Extract the (X, Y) coordinate from the center of the cell holding the provided text.  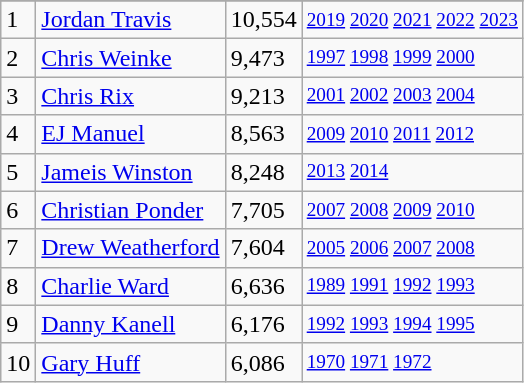
Christian Ponder (130, 210)
Chris Weinke (130, 58)
7 (18, 248)
EJ Manuel (130, 134)
8,563 (264, 134)
6 (18, 210)
3 (18, 96)
6,086 (264, 362)
Chris Rix (130, 96)
2009 2010 2011 2012 (412, 134)
Jordan Travis (130, 20)
2005 2006 2007 2008 (412, 248)
7,705 (264, 210)
10,554 (264, 20)
6,176 (264, 324)
10 (18, 362)
1 (18, 20)
1970 1971 1972 (412, 362)
8,248 (264, 172)
9,213 (264, 96)
5 (18, 172)
Drew Weatherford (130, 248)
9 (18, 324)
Danny Kanell (130, 324)
2 (18, 58)
Jameis Winston (130, 172)
Charlie Ward (130, 286)
2007 2008 2009 2010 (412, 210)
Gary Huff (130, 362)
6,636 (264, 286)
1992 1993 1994 1995 (412, 324)
7,604 (264, 248)
2001 2002 2003 2004 (412, 96)
4 (18, 134)
8 (18, 286)
2013 2014 (412, 172)
1989 1991 1992 1993 (412, 286)
2019 2020 2021 2022 2023 (412, 20)
1997 1998 1999 2000 (412, 58)
9,473 (264, 58)
